Determine the [x, y] coordinate at the center of the cell enclosing the given text.  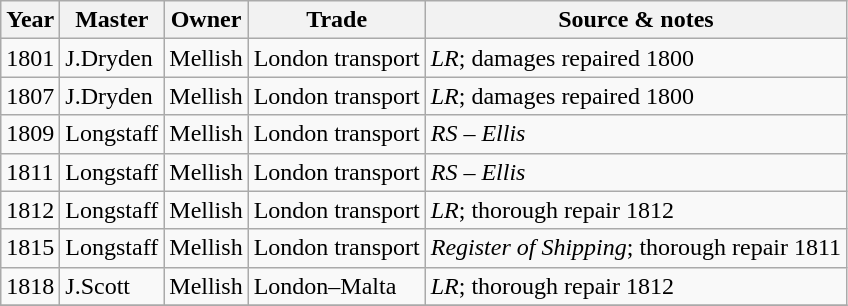
Year [30, 20]
J.Scott [112, 286]
Source & notes [636, 20]
Master [112, 20]
London–Malta [336, 286]
1809 [30, 134]
Trade [336, 20]
1812 [30, 210]
Owner [206, 20]
1818 [30, 286]
1811 [30, 172]
1801 [30, 58]
1815 [30, 248]
1807 [30, 96]
Register of Shipping; thorough repair 1811 [636, 248]
